Extract the (X, Y) coordinate from the center of the cell holding the provided text.  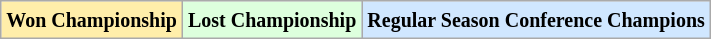
Lost Championship (272, 20)
Regular Season Conference Champions (536, 20)
Won Championship (92, 20)
